Output the (x, y) coordinate of the center of the cell containing the given text.  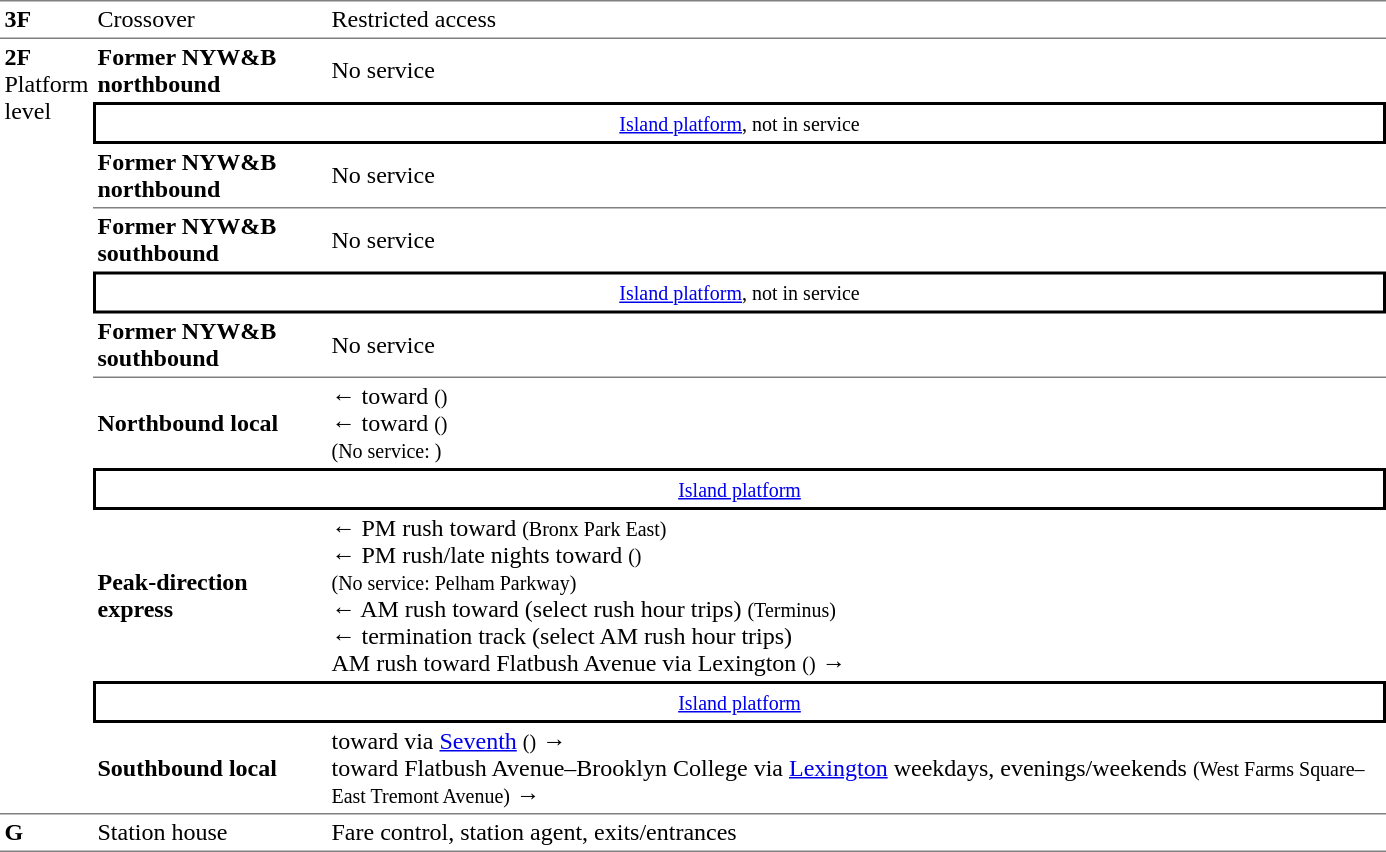
Northbound local (210, 423)
3F (46, 19)
Peak-direction express (210, 596)
2FPlatform level (46, 426)
G (46, 833)
← toward ()← toward () (No service: ) (856, 423)
Station house (210, 833)
Crossover (210, 19)
toward via Seventh () → toward Flatbush Avenue–Brooklyn College via Lexington weekdays, evenings/weekends (West Farms Square–East Tremont Avenue) → (856, 769)
Southbound local (210, 769)
Restricted access (856, 19)
Fare control, station agent, exits/entrances (856, 833)
